From the cell containing the given text, extract its center point as [X, Y] coordinate. 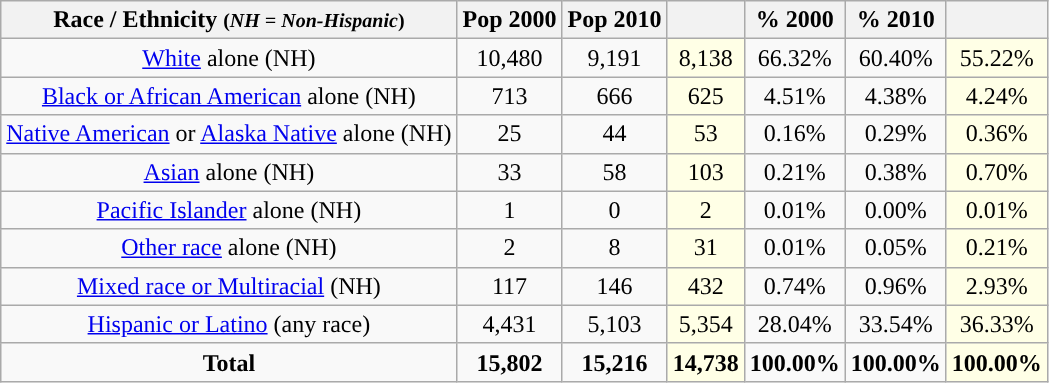
Other race alone (NH) [229, 248]
% 2010 [896, 20]
4.51% [794, 96]
5,354 [706, 324]
0.38% [896, 172]
Hispanic or Latino (any race) [229, 324]
0.36% [996, 134]
Asian alone (NH) [229, 172]
33.54% [896, 324]
0.74% [794, 286]
14,738 [706, 362]
36.33% [996, 324]
4.24% [996, 96]
0 [614, 210]
31 [706, 248]
10,480 [510, 58]
% 2000 [794, 20]
432 [706, 286]
2.93% [996, 286]
117 [510, 286]
Total [229, 362]
Pop 2010 [614, 20]
0.96% [896, 286]
60.40% [896, 58]
5,103 [614, 324]
55.22% [996, 58]
9,191 [614, 58]
4.38% [896, 96]
White alone (NH) [229, 58]
28.04% [794, 324]
4,431 [510, 324]
44 [614, 134]
0.29% [896, 134]
15,216 [614, 362]
Race / Ethnicity (NH = Non-Hispanic) [229, 20]
0.00% [896, 210]
53 [706, 134]
0.05% [896, 248]
8 [614, 248]
0.70% [996, 172]
8,138 [706, 58]
Pacific Islander alone (NH) [229, 210]
25 [510, 134]
66.32% [794, 58]
146 [614, 286]
33 [510, 172]
666 [614, 96]
15,802 [510, 362]
0.16% [794, 134]
713 [510, 96]
103 [706, 172]
1 [510, 210]
Black or African American alone (NH) [229, 96]
Pop 2000 [510, 20]
Native American or Alaska Native alone (NH) [229, 134]
58 [614, 172]
Mixed race or Multiracial (NH) [229, 286]
625 [706, 96]
